From the cell containing the given text, extract its center point as (X, Y) coordinate. 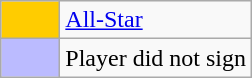
Player did not sign (156, 58)
All-Star (156, 20)
